For the text-containing cell, return its midpoint in (x, y) coordinate format. 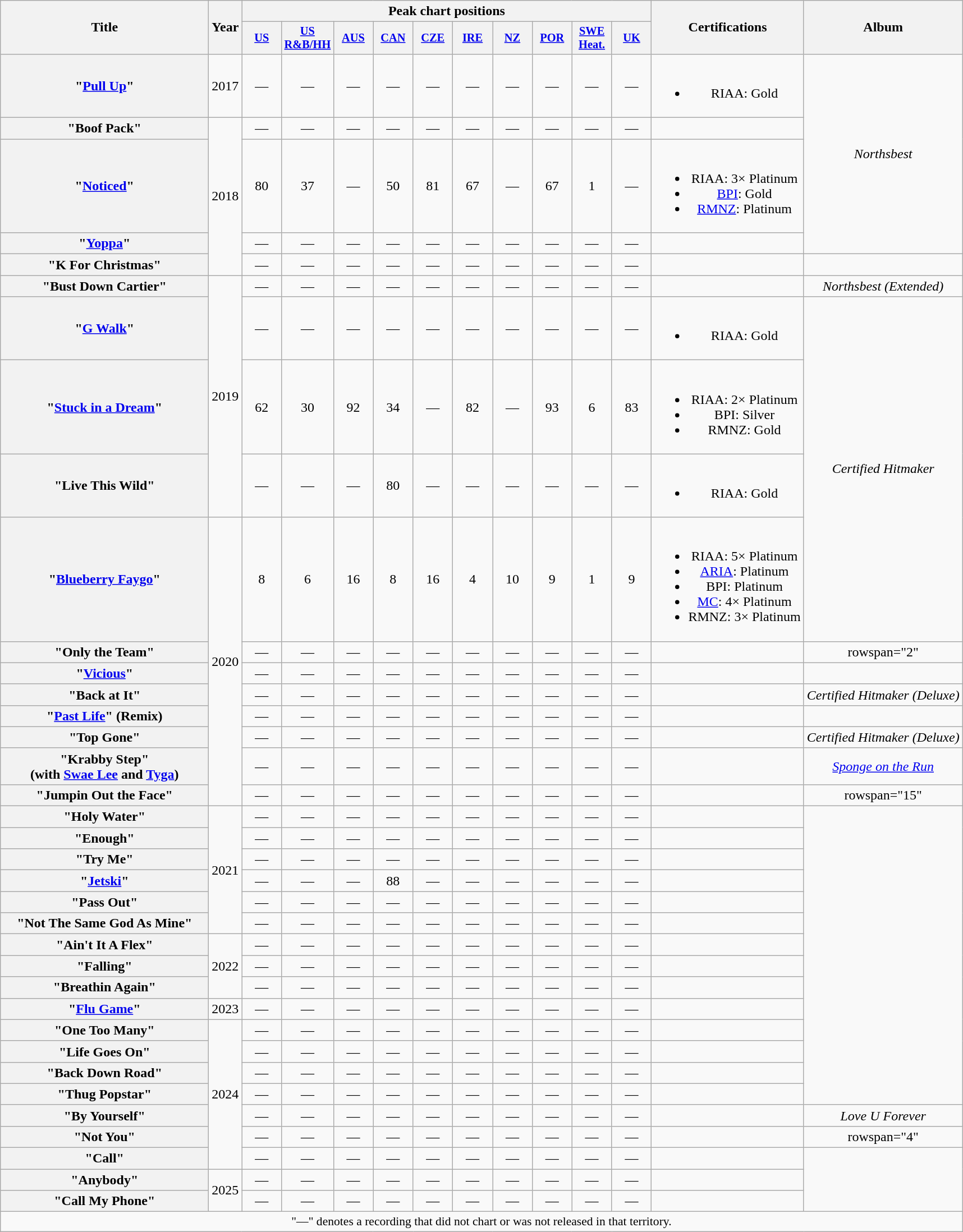
Certified Hitmaker (883, 469)
Certifications (727, 27)
83 (632, 407)
"Bust Down Cartier" (104, 286)
"Call My Phone" (104, 1201)
SWEHeat. (591, 38)
Love U Forever (883, 1115)
Album (883, 27)
Sponge on the Run (883, 766)
"Blueberry Faygo" (104, 579)
2019 (226, 396)
2024 (226, 1094)
"Falling" (104, 966)
"Ain't It A Flex" (104, 945)
81 (433, 186)
"Boof Pack" (104, 128)
"Life Goes On" (104, 1051)
"Krabby Step"(with Swae Lee and Tyga) (104, 766)
30 (308, 407)
"Past Life" (Remix) (104, 716)
USR&B/HH (308, 38)
62 (262, 407)
"Back at It" (104, 695)
"Top Gone" (104, 737)
34 (393, 407)
"Thug Popstar" (104, 1094)
92 (354, 407)
"Not You" (104, 1137)
10 (513, 579)
"G Walk" (104, 329)
"Not The Same God As Mine" (104, 923)
"Pass Out" (104, 902)
2018 (226, 196)
Year (226, 27)
82 (473, 407)
CAN (393, 38)
rowspan="15" (883, 795)
Peak chart positions (447, 11)
"Jumpin Out the Face" (104, 795)
4 (473, 579)
"Flu Game" (104, 1009)
2022 (226, 966)
US (262, 38)
Northsbest (883, 154)
2025 (226, 1190)
Title (104, 27)
RIAA: 5× PlatinumARIA: PlatinumBPI: PlatinumMC: 4× PlatinumRMNZ: 3× Platinum (727, 579)
rowspan="4" (883, 1137)
50 (393, 186)
RIAA: 2× PlatinumBPI: SilverRMNZ: Gold (727, 407)
2017 (226, 85)
"Call" (104, 1159)
37 (308, 186)
"Back Down Road" (104, 1073)
IRE (473, 38)
93 (552, 407)
"Try Me" (104, 859)
"K For Christmas" (104, 265)
UK (632, 38)
"Only the Team" (104, 652)
AUS (354, 38)
RIAA: 3× PlatinumBPI: GoldRMNZ: Platinum (727, 186)
"Live This Wild" (104, 486)
rowspan="2" (883, 652)
"Anybody" (104, 1180)
POR (552, 38)
NZ (513, 38)
"—" denotes a recording that did not chart or was not released in that territory. (481, 1222)
"Vicious" (104, 673)
2020 (226, 661)
2023 (226, 1009)
"One Too Many" (104, 1030)
"Stuck in a Dream" (104, 407)
Northsbest (Extended) (883, 286)
"Pull Up" (104, 85)
"Breathin Again" (104, 987)
"Yoppa" (104, 243)
"By Yourself" (104, 1115)
CZE (433, 38)
"Holy Water" (104, 817)
2021 (226, 870)
"Noticed" (104, 186)
"Jetski" (104, 881)
88 (393, 881)
"Enough" (104, 838)
